From the cell containing the given text, extract its center point as [x, y] coordinate. 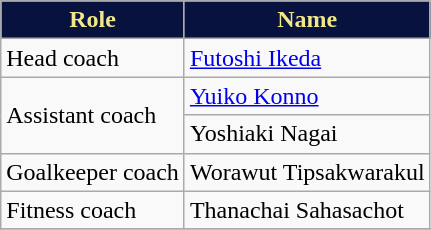
Goalkeeper coach [93, 172]
Thanachai Sahasachot [307, 210]
Role [93, 20]
Fitness coach [93, 210]
Futoshi Ikeda [307, 58]
Worawut Tipsakwarakul [307, 172]
Head coach [93, 58]
Yoshiaki Nagai [307, 134]
Yuiko Konno [307, 96]
Name [307, 20]
Assistant coach [93, 115]
